Return (x, y) of the center of cell containing provided text 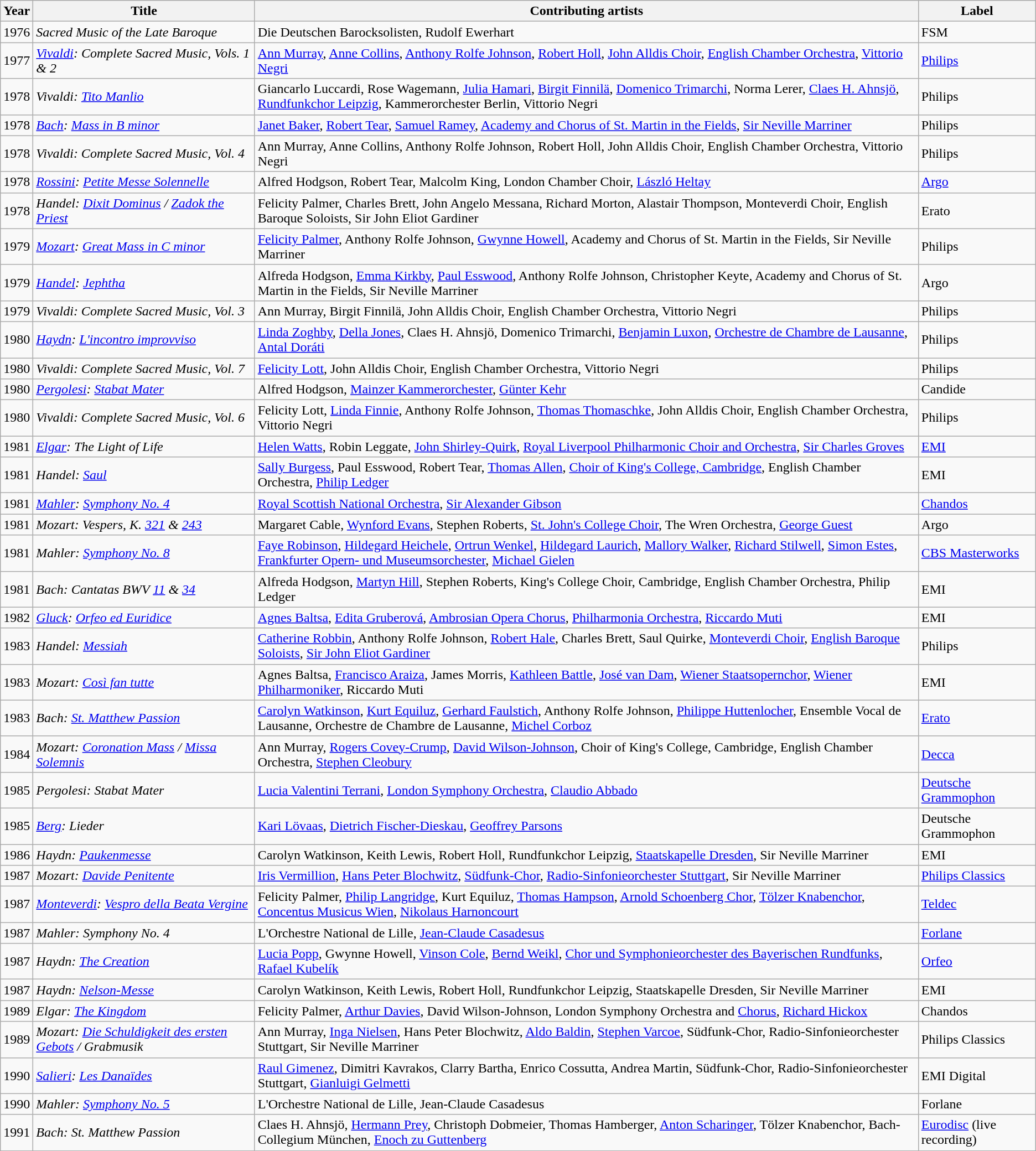
Felicity Lott, Linda Finnie, Anthony Rolfe Johnson, Thomas Thomaschke, John Alldis Choir, English Chamber Orchestra, Vittorio Negri (587, 418)
Lucia Valentini Terrani, London Symphony Orchestra, Claudio Abbado (587, 790)
Contributing artists (587, 11)
Year (17, 11)
Handel: Jephtha (144, 282)
Bach: Cantatas BWV 11 & 34 (144, 589)
Agnes Baltsa, Edita Gruberová, Ambrosian Opera Chorus, Philharmonia Orchestra, Riccardo Muti (587, 618)
Mozart: Die Schuldigkeit des ersten Gebots / Grabmusik (144, 1039)
Sacred Music of the Late Baroque (144, 32)
Janet Baker, Robert Tear, Samuel Ramey, Academy and Chorus of St. Martin in the Fields, Sir Neville Marriner (587, 125)
Die Deutschen Barocksolisten, Rudolf Ewerhart (587, 32)
Claes H. Ahnsjö, Hermann Prey, Christoph Dobmeier, Thomas Hamberger, Anton Scharinger, Tölzer Knabenchor, Bach-Collegium München, Enoch zu Guttenberg (587, 1132)
Mozart: Così fan tutte (144, 682)
Mozart: Davide Penitente (144, 876)
Teldec (977, 904)
Felicity Palmer, Anthony Rolfe Johnson, Gwynne Howell, Academy and Chorus of St. Martin in the Fields, Sir Neville Marriner (587, 247)
1977 (17, 61)
Mozart: Coronation Mass / Missa Solemnis (144, 754)
Alfred Hodgson, Mainzer Kammerorchester, Günter Kehr (587, 390)
1984 (17, 754)
1982 (17, 618)
Orfeo (977, 962)
Bach: Mass in B minor (144, 125)
Haydn: Nelson-Messe (144, 990)
Rossini: Petite Messe Solennelle (144, 182)
Decca (977, 754)
Vivaldi: Complete Sacred Music, Vol. 7 (144, 368)
Vivaldi: Complete Sacred Music, Vols. 1 & 2 (144, 61)
Vivaldi: Tito Manlio (144, 96)
Royal Scottish National Orchestra, Sir Alexander Gibson (587, 504)
Vivaldi: Complete Sacred Music, Vol. 4 (144, 154)
Sally Burgess, Paul Esswood, Robert Tear, Thomas Allen, Choir of King's College, Cambridge, English Chamber Orchestra, Philip Ledger (587, 475)
Salieri: Les Danaïdes (144, 1076)
Vivaldi: Complete Sacred Music, Vol. 6 (144, 418)
Title (144, 11)
Vivaldi: Complete Sacred Music, Vol. 3 (144, 311)
Kari Lövaas, Dietrich Fischer-Dieskau, Geoffrey Parsons (587, 826)
Elgar: The Kingdom (144, 1011)
Felicity Palmer, Arthur Davies, David Wilson-Johnson, London Symphony Orchestra and Chorus, Richard Hickox (587, 1011)
Helen Watts, Robin Leggate, John Shirley-Quirk, Royal Liverpool Philharmonic Choir and Orchestra, Sir Charles Groves (587, 447)
Mozart: Great Mass in C minor (144, 247)
Catherine Robbin, Anthony Rolfe Johnson, Robert Hale, Charles Brett, Saul Quirke, Monteverdi Choir, English Baroque Soloists, Sir John Eliot Gardiner (587, 646)
Alfred Hodgson, Robert Tear, Malcolm King, London Chamber Choir, László Heltay (587, 182)
Iris Vermillion, Hans Peter Blochwitz, Südfunk-Chor, Radio-Sinfonieorchester Stuttgart, Sir Neville Marriner (587, 876)
Handel: Saul (144, 475)
Felicity Lott, John Alldis Choir, English Chamber Orchestra, Vittorio Negri (587, 368)
FSM (977, 32)
Raul Gimenez, Dimitri Kavrakos, Clarry Bartha, Enrico Cossutta, Andrea Martin, Südfunk-Chor, Radio-Sinfonieorchester Stuttgart, Gianluigi Gelmetti (587, 1076)
Monteverdi: Vespro della Beata Vergine (144, 904)
Eurodisc (live recording) (977, 1132)
Gluck: Orfeo ed Euridice (144, 618)
Ann Murray, Rogers Covey-Crump, David Wilson-Johnson, Choir of King's College, Cambridge, English Chamber Orchestra, Stephen Cleobury (587, 754)
1976 (17, 32)
Handel: Messiah (144, 646)
Handel: Dixit Dominus / Zadok the Priest (144, 210)
Haydn: Paukenmesse (144, 855)
Candide (977, 390)
Agnes Baltsa, Francisco Araiza, James Morris, Kathleen Battle, José van Dam, Wiener Staatsopernchor, Wiener Philharmoniker, Riccardo Muti (587, 682)
Ann Murray, Birgit Finnilä, John Alldis Choir, English Chamber Orchestra, Vittorio Negri (587, 311)
Margaret Cable, Wynford Evans, Stephen Roberts, St. John's College Choir, The Wren Orchestra, George Guest (587, 525)
Elgar: The Light of Life (144, 447)
Mozart: Vespers, K. 321 & 243 (144, 525)
Linda Zoghby, Della Jones, Claes H. Ahnsjö, Domenico Trimarchi, Benjamin Luxon, Orchestre de Chambre de Lausanne, Antal Doráti (587, 340)
Ann Murray, Inga Nielsen, Hans Peter Blochwitz, Aldo Baldin, Stephen Varcoe, Südfunk-Chor, Radio-Sinfonieorchester Stuttgart, Sir Neville Marriner (587, 1039)
Haydn: The Creation (144, 962)
1986 (17, 855)
CBS Masterworks (977, 553)
Berg: Lieder (144, 826)
Lucia Popp, Gwynne Howell, Vinson Cole, Bernd Weikl, Chor und Symphonieorchester des Bayerischen Rundfunks, Rafael Kubelík (587, 962)
Mahler: Symphony No. 8 (144, 553)
Mahler: Symphony No. 5 (144, 1104)
Alfreda Hodgson, Martyn Hill, Stephen Roberts, King's College Choir, Cambridge, English Chamber Orchestra, Philip Ledger (587, 589)
EMI Digital (977, 1076)
Label (977, 11)
Haydn: L'incontro improvviso (144, 340)
1991 (17, 1132)
